Identify which cell holds the provided text, then report its [x, y] central coordinate. 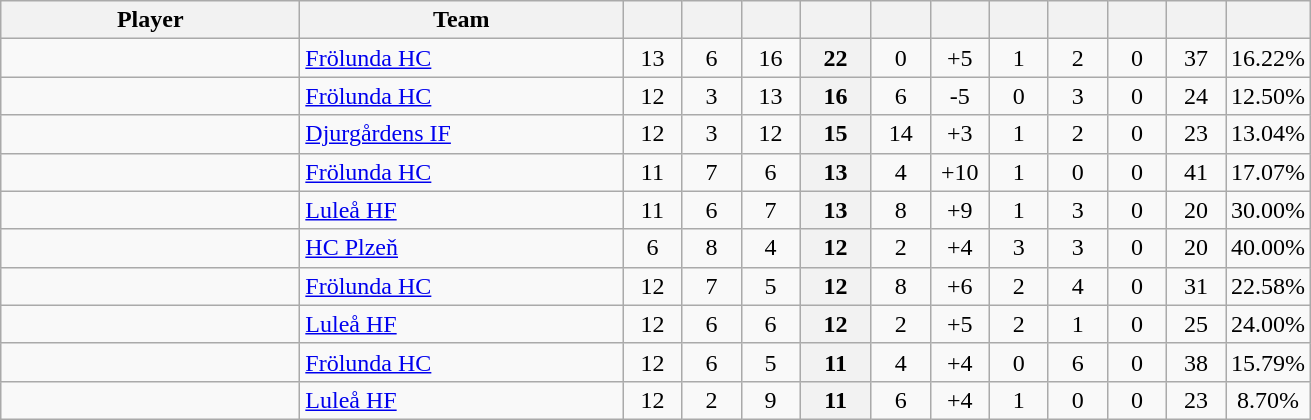
Djurgårdens IF [462, 134]
+6 [960, 286]
12.50% [1268, 96]
13.04% [1268, 134]
40.00% [1268, 248]
22 [836, 58]
31 [1196, 286]
24.00% [1268, 324]
22.58% [1268, 286]
37 [1196, 58]
38 [1196, 362]
Player [150, 20]
Team [462, 20]
9 [770, 400]
8.70% [1268, 400]
+3 [960, 134]
HC Plzeň [462, 248]
+9 [960, 210]
17.07% [1268, 172]
15 [836, 134]
30.00% [1268, 210]
-5 [960, 96]
24 [1196, 96]
+10 [960, 172]
25 [1196, 324]
16.22% [1268, 58]
14 [900, 134]
41 [1196, 172]
15.79% [1268, 362]
